Extract the [X, Y] coordinate from the center of the cell holding the provided text.  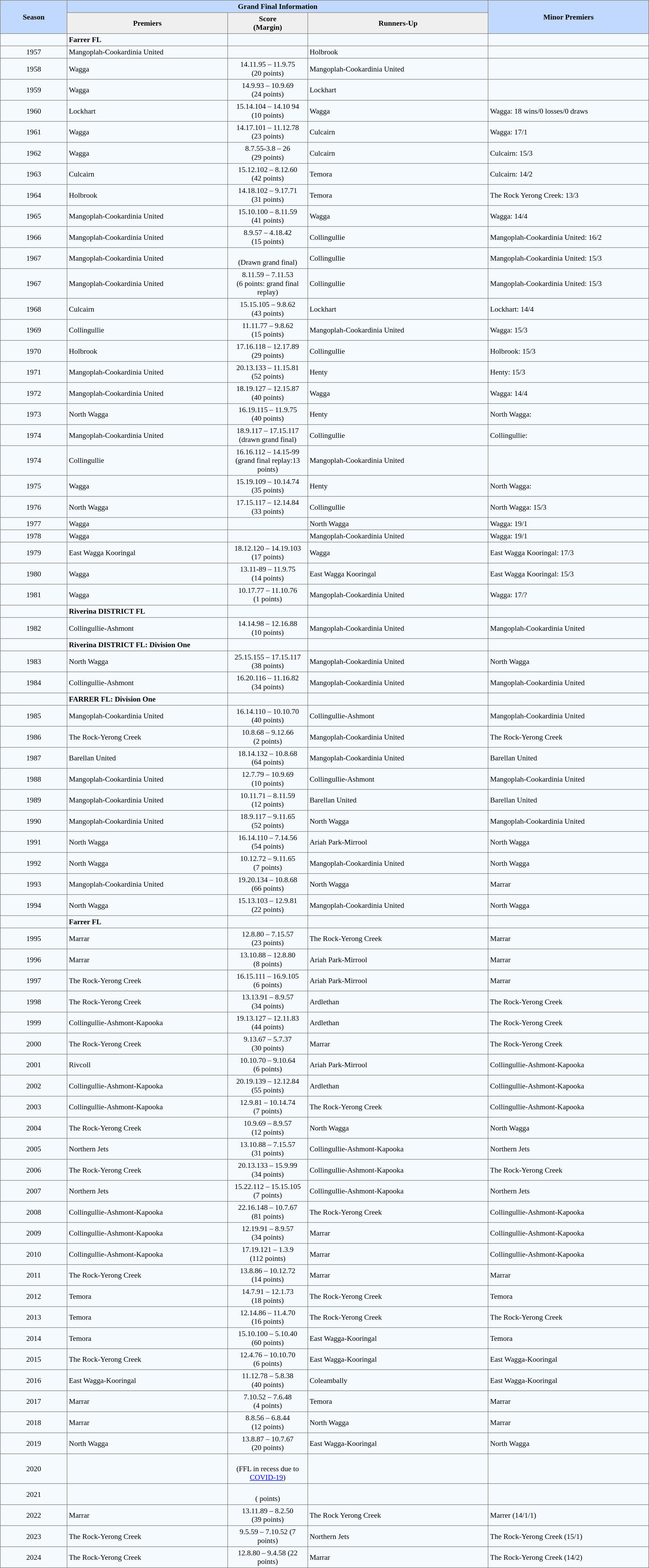
Wagga: 17/1 [568, 132]
15.22.112 – 15.15.105(7 points) [268, 1191]
1962 [34, 153]
Minor Premiers [568, 17]
2003 [34, 1107]
1969 [34, 330]
Holbrook: 15/3 [568, 351]
1957 [34, 52]
2006 [34, 1170]
1970 [34, 351]
(Drawn grand final) [268, 258]
Wagga: 17/? [568, 595]
1963 [34, 174]
1961 [34, 132]
15.10.100 – 8.11.59(41 points) [268, 216]
1982 [34, 628]
18.9.117 – 17.15.117(drawn grand final) [268, 435]
12.9.81 – 10.14.74(7 points) [268, 1107]
1989 [34, 800]
1991 [34, 842]
Mangoplah-Cookardinia United: 16/2 [568, 237]
14.11.95 – 11.9.75(20 points) [268, 69]
(FFL in recess due to COVID-19) [268, 1469]
9.5.59 – 7.10.52 (7 points) [268, 1536]
Culcairn: 14/2 [568, 174]
1983 [34, 662]
18.19.127 – 12.15.87(40 points) [268, 393]
The Rock-Yerong Creek (14/2) [568, 1557]
The Rock-Yerong Creek (15/1) [568, 1536]
17.19.121 – 1.3.9(112 points) [268, 1254]
2002 [34, 1086]
1995 [34, 939]
10.11.71 – 8.11.59(12 points) [268, 800]
2012 [34, 1296]
Collingullie: [568, 435]
10.8.68 – 9.12.66(2 points) [268, 737]
19.13.127 – 12.11.83(44 points) [268, 1023]
2011 [34, 1275]
1959 [34, 90]
14.7.91 – 12.1.73(18 points) [268, 1296]
1965 [34, 216]
12.14.86 – 11.4.70(16 points) [268, 1317]
Score(Margin) [268, 23]
Henty: 15/3 [568, 372]
1998 [34, 1002]
16.20.116 – 11.16.82(34 points) [268, 682]
2017 [34, 1401]
12.8.80 – 7.15.57(23 points) [268, 939]
17.15.117 – 12.14.84(33 points) [268, 507]
2016 [34, 1380]
20.19.139 – 12.12.84(55 points) [268, 1086]
FARRER FL: Division One [147, 699]
1993 [34, 884]
Culcairn: 15/3 [568, 153]
1975 [34, 486]
1972 [34, 393]
1980 [34, 574]
2010 [34, 1254]
Coleambally [398, 1380]
1976 [34, 507]
1984 [34, 682]
2000 [34, 1044]
16.19.115 – 11.9.75(40 points) [268, 414]
12.4.76 – 10.10.70(6 points) [268, 1359]
2004 [34, 1128]
20.13.133 – 15.9.99(34 points) [268, 1170]
1985 [34, 716]
Premiers [147, 23]
13.8.87 – 10.7.67(20 points) [268, 1443]
11.12.78 – 5.8.38(40 points) [268, 1380]
8.8.56 – 6.8.44(12 points) [268, 1422]
1973 [34, 414]
15.19.109 – 10.14.74(35 points) [268, 486]
2015 [34, 1359]
13.8.86 – 10.12.72(14 points) [268, 1275]
8.11.59 – 7.11.53(6 points: grand final replay) [268, 283]
1968 [34, 309]
16.15.111 – 16.9.105(6 points) [268, 981]
19.20.134 – 10.8.68(66 points) [268, 884]
The Rock Yerong Creek [398, 1515]
1971 [34, 372]
1960 [34, 111]
15.13.103 – 12.9.81(22 points) [268, 905]
12.19.91 – 8.9.57(34 points) [268, 1233]
15.10.100 – 5.10.40(60 points) [268, 1338]
Riverina DISTRICT FL: Division One [147, 645]
25.15.155 – 17.15.117(38 points) [268, 662]
1978 [34, 536]
1981 [34, 595]
1992 [34, 863]
16.14.110 – 7.14.56(54 points) [268, 842]
2008 [34, 1212]
Grand Final Information [278, 6]
13.11.89 – 8.2.50(39 points) [268, 1515]
14.9.93 – 10.9.69(24 points) [268, 90]
10.10.70 – 9.10.64(6 points) [268, 1065]
1994 [34, 905]
Wagga: 18 wins/0 losses/0 draws [568, 111]
2007 [34, 1191]
1987 [34, 758]
1988 [34, 779]
2024 [34, 1557]
22.16.148 – 10.7.67(81 points) [268, 1212]
Runners-Up [398, 23]
10.17.77 – 11.10.76(1 points) [268, 595]
Rivcoll [147, 1065]
13.13.91 – 8.9.57(34 points) [268, 1002]
2019 [34, 1443]
12.8.80 – 9.4.58 (22 points) [268, 1557]
18.9.117 – 9.11.65(52 points) [268, 821]
1997 [34, 981]
18.14.132 – 10.8.68(64 points) [268, 758]
16.14.110 – 10.10.70(40 points) [268, 716]
13.11-89 – 11.9.75(14 points) [268, 574]
2020 [34, 1469]
9.13.67 – 5.7.37(30 points) [268, 1044]
13.10.88 – 7.15.57(31 points) [268, 1149]
2001 [34, 1065]
2021 [34, 1494]
14.17.101 – 11.12.78(23 points) [268, 132]
15.12.102 – 8.12.60(42 points) [268, 174]
14.14.98 – 12.16.88(10 points) [268, 628]
15.15.105 – 9.8.62(43 points) [268, 309]
11.11.77 – 9.8.62(15 points) [268, 330]
1958 [34, 69]
1964 [34, 195]
Marrer (14/1/1) [568, 1515]
Season [34, 17]
East Wagga Kooringal: 15/3 [568, 574]
2009 [34, 1233]
1999 [34, 1023]
2022 [34, 1515]
7.10.52 – 7.6.48(4 points) [268, 1401]
( points) [268, 1494]
13.10.88 – 12.8.80(8 points) [268, 959]
8.9.57 – 4.18.42(15 points) [268, 237]
1977 [34, 524]
2018 [34, 1422]
1986 [34, 737]
1966 [34, 237]
2014 [34, 1338]
2005 [34, 1149]
Lockhart: 14/4 [568, 309]
16.16.112 – 14.15-99(grand final replay:13 points) [268, 460]
15.14.104 – 14.10 94(10 points) [268, 111]
2013 [34, 1317]
Riverina DISTRICT FL [147, 611]
1979 [34, 553]
17.16.118 – 12.17.89(29 points) [268, 351]
18.12.120 – 14.19.103(17 points) [268, 553]
North Wagga: 15/3 [568, 507]
8.7.55-3.8 – 26(29 points) [268, 153]
1996 [34, 959]
12.7.79 – 10.9.69(10 points) [268, 779]
14.18.102 – 9.17.71(31 points) [268, 195]
East Wagga Kooringal: 17/3 [568, 553]
20.13.133 – 11.15.81(52 points) [268, 372]
1990 [34, 821]
10.9.69 – 8.9.57(12 points) [268, 1128]
2023 [34, 1536]
The Rock Yerong Creek: 13/3 [568, 195]
10.12.72 – 9.11.65(7 points) [268, 863]
Wagga: 15/3 [568, 330]
